For the text-containing cell, return its midpoint in (X, Y) coordinate format. 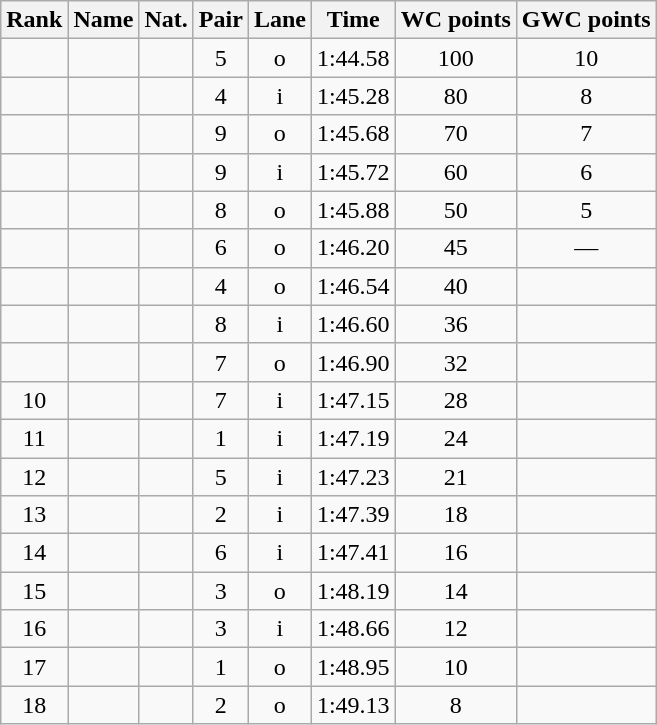
1:47.19 (353, 438)
24 (456, 438)
Time (353, 20)
60 (456, 172)
1:44.58 (353, 58)
1:47.41 (353, 553)
17 (34, 667)
40 (456, 286)
36 (456, 324)
1:46.20 (353, 248)
— (586, 248)
WC points (456, 20)
1:45.72 (353, 172)
21 (456, 477)
50 (456, 210)
1:49.13 (353, 705)
Lane (280, 20)
1:47.23 (353, 477)
1:46.54 (353, 286)
1:48.19 (353, 591)
70 (456, 134)
1:45.68 (353, 134)
1:48.66 (353, 629)
15 (34, 591)
GWC points (586, 20)
Nat. (166, 20)
1:46.60 (353, 324)
1:45.28 (353, 96)
1:47.15 (353, 400)
13 (34, 515)
45 (456, 248)
80 (456, 96)
11 (34, 438)
Name (104, 20)
100 (456, 58)
1:47.39 (353, 515)
1:46.90 (353, 362)
32 (456, 362)
28 (456, 400)
Pair (220, 20)
1:48.95 (353, 667)
Rank (34, 20)
1:45.88 (353, 210)
